Return the [x, y] coordinate for the center point of the cell that contains the specified text.  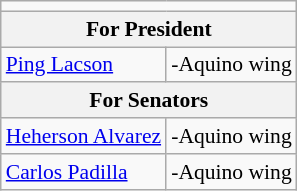
For President [149, 29]
Heherson Alvarez [84, 136]
For Senators [149, 101]
Carlos Padilla [84, 172]
Ping Lacson [84, 65]
